Return [X, Y] of the center of cell containing provided text 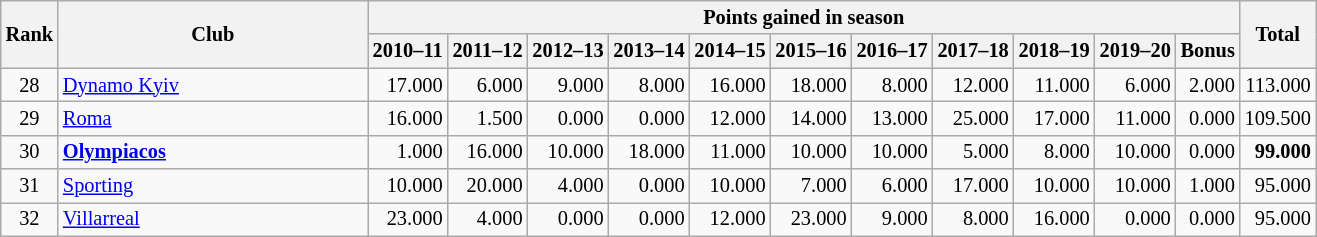
2014–15 [730, 51]
2018–19 [1054, 51]
109.500 [1278, 118]
Bonus [1208, 51]
2019–20 [1136, 51]
Rank [30, 34]
Total [1278, 34]
5.000 [974, 152]
113.000 [1278, 85]
29 [30, 118]
14.000 [812, 118]
2016–17 [892, 51]
32 [30, 219]
2010–11 [408, 51]
Dynamo Kyiv [213, 85]
2011–12 [488, 51]
Club [213, 34]
Sporting [213, 186]
30 [30, 152]
25.000 [974, 118]
31 [30, 186]
7.000 [812, 186]
Olympiacos [213, 152]
28 [30, 85]
2.000 [1208, 85]
Villarreal [213, 219]
2012–13 [568, 51]
20.000 [488, 186]
2013–14 [648, 51]
2015–16 [812, 51]
Points gained in season [804, 17]
99.000 [1278, 152]
13.000 [892, 118]
1.500 [488, 118]
Roma [213, 118]
2017–18 [974, 51]
